Find where the given text appears and provide that cell's center as (X, Y) coordinate. 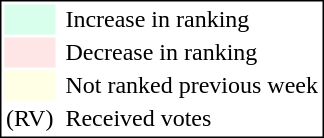
Decrease in ranking (192, 53)
(RV) (29, 119)
Not ranked previous week (192, 85)
Increase in ranking (192, 19)
Received votes (192, 119)
